Return the (x, y) coordinate for the center point of the cell that contains the specified text.  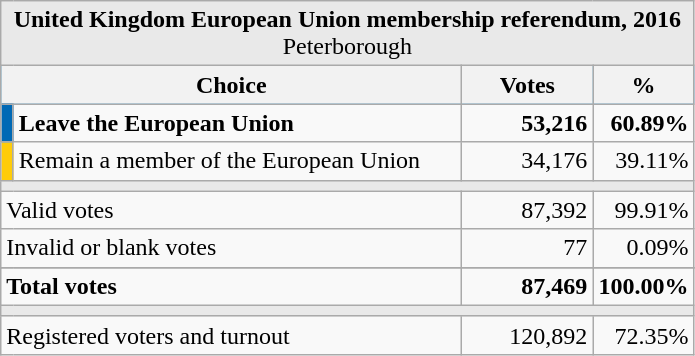
72.35% (644, 335)
0.09% (644, 248)
77 (528, 248)
Registered voters and turnout (232, 335)
60.89% (644, 123)
39.11% (644, 161)
34,176 (528, 161)
Valid votes (232, 210)
United Kingdom European Union membership referendum, 2016 Peterborough (348, 34)
Leave the European Union (237, 123)
120,892 (528, 335)
53,216 (528, 123)
% (644, 85)
Remain a member of the European Union (237, 161)
Total votes (232, 286)
99.91% (644, 210)
87,469 (528, 286)
Votes (528, 85)
100.00% (644, 286)
Invalid or blank votes (232, 248)
Choice (232, 85)
87,392 (528, 210)
